Scan for the cell matching the given text and deliver its (X, Y) coordinate at center. 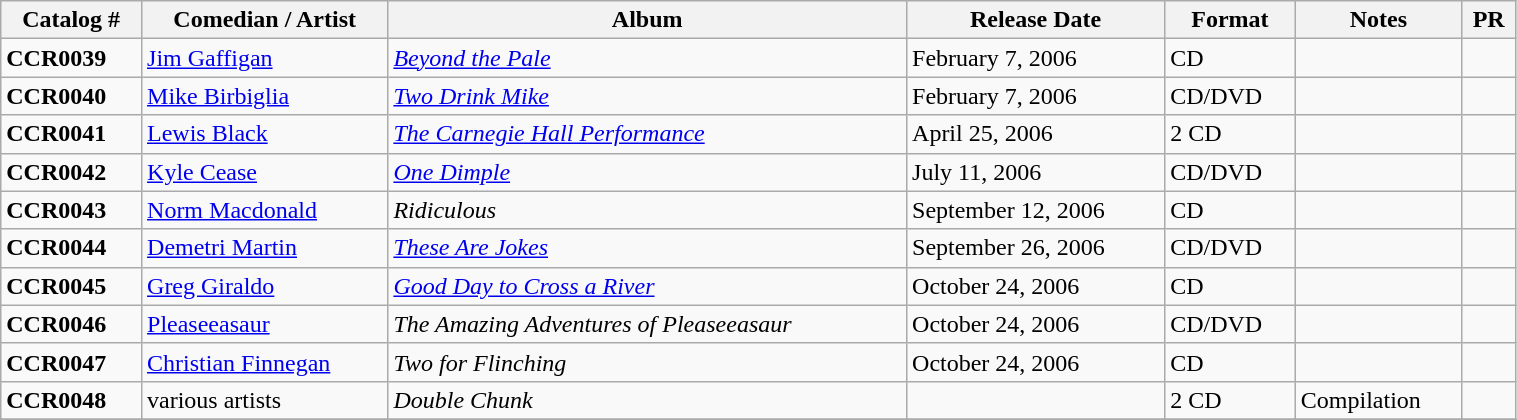
Format (1230, 20)
Pleaseeasaur (265, 324)
September 26, 2006 (1036, 248)
Good Day to Cross a River (648, 286)
The Carnegie Hall Performance (648, 134)
Jim Gaffigan (265, 58)
PR (1488, 20)
CCR0040 (72, 96)
Ridiculous (648, 210)
Kyle Cease (265, 172)
Greg Giraldo (265, 286)
Lewis Black (265, 134)
CCR0047 (72, 362)
The Amazing Adventures of Pleaseeasaur (648, 324)
CCR0043 (72, 210)
CCR0048 (72, 400)
One Dimple (648, 172)
CCR0039 (72, 58)
Demetri Martin (265, 248)
Release Date (1036, 20)
Two Drink Mike (648, 96)
These Are Jokes (648, 248)
Christian Finnegan (265, 362)
CCR0042 (72, 172)
Album (648, 20)
Double Chunk (648, 400)
July 11, 2006 (1036, 172)
Mike Birbiglia (265, 96)
Beyond the Pale (648, 58)
Two for Flinching (648, 362)
Comedian / Artist (265, 20)
April 25, 2006 (1036, 134)
Norm Macdonald (265, 210)
Compilation (1378, 400)
CCR0046 (72, 324)
CCR0045 (72, 286)
Catalog # (72, 20)
September 12, 2006 (1036, 210)
CCR0044 (72, 248)
Notes (1378, 20)
various artists (265, 400)
CCR0041 (72, 134)
